Identify which cell holds the provided text, then report its (x, y) central coordinate. 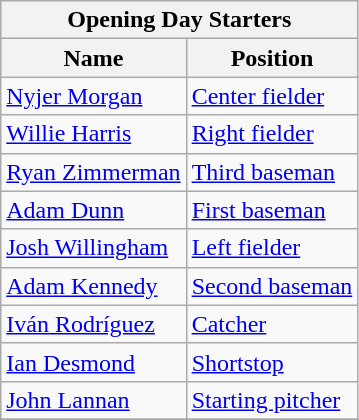
Center fielder (272, 96)
Second baseman (272, 286)
Adam Kennedy (94, 286)
Willie Harris (94, 134)
Shortstop (272, 362)
Ian Desmond (94, 362)
Right fielder (272, 134)
First baseman (272, 210)
Third baseman (272, 172)
Opening Day Starters (180, 20)
Josh Willingham (94, 248)
Left fielder (272, 248)
Starting pitcher (272, 400)
Nyjer Morgan (94, 96)
Catcher (272, 324)
Ryan Zimmerman (94, 172)
John Lannan (94, 400)
Position (272, 58)
Adam Dunn (94, 210)
Iván Rodríguez (94, 324)
Name (94, 58)
